Find where the given text appears and provide that cell's center as [x, y] coordinate. 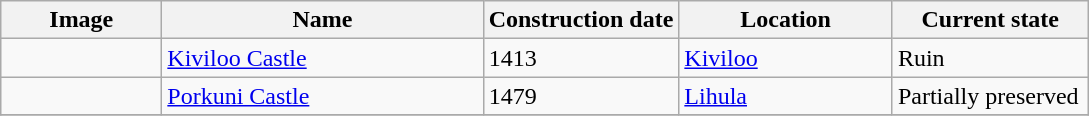
Ruin [990, 58]
Location [786, 20]
Kiviloo [786, 58]
Partially preserved [990, 96]
Porkuni Castle [322, 96]
Current state [990, 20]
Lihula [786, 96]
Construction date [581, 20]
Name [322, 20]
1479 [581, 96]
Image [82, 20]
1413 [581, 58]
Kiviloo Castle [322, 58]
